Provide the (X, Y) coordinate of the cell's center where the given text is located.  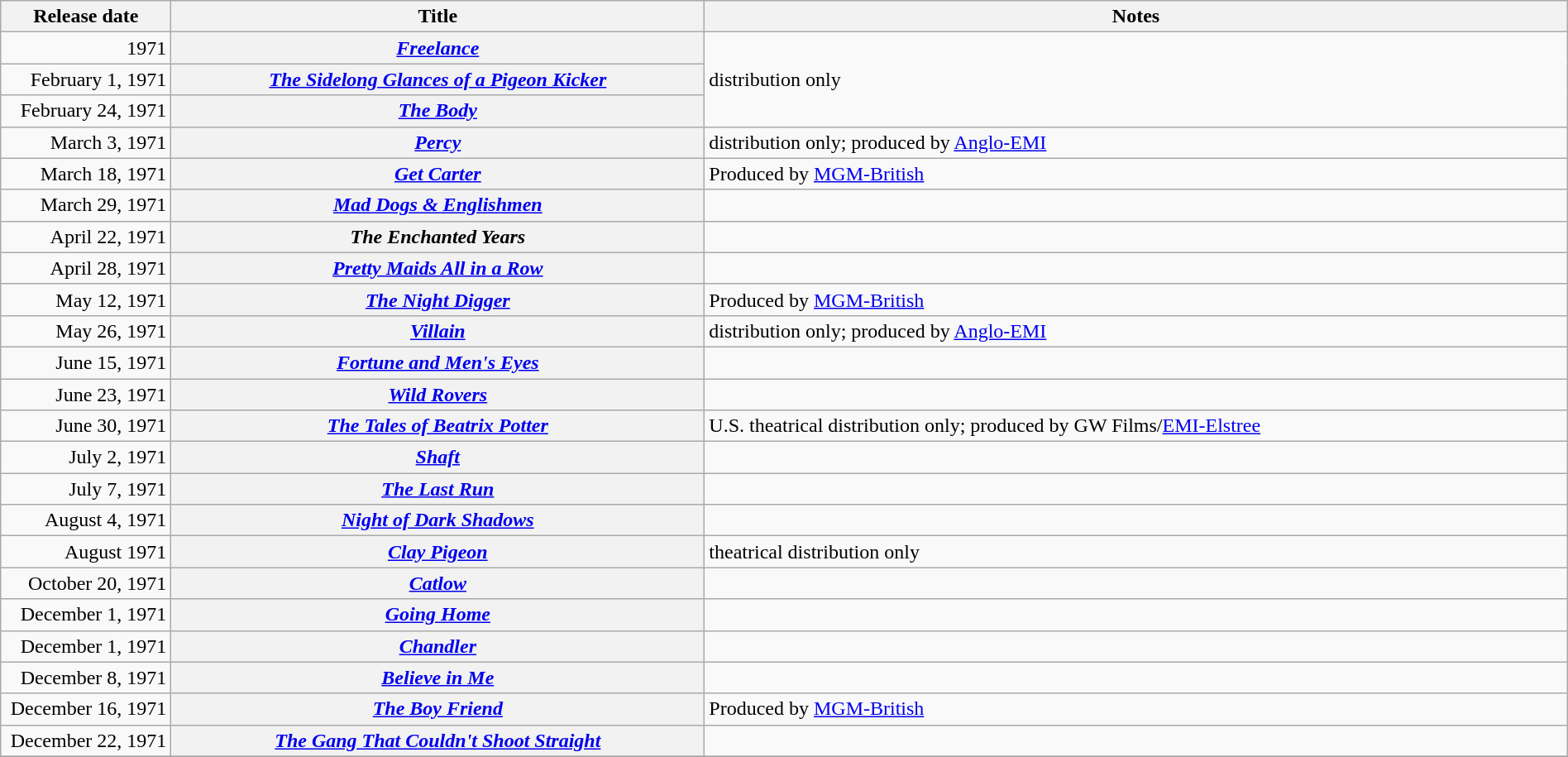
March 18, 1971 (86, 174)
Mad Dogs & Englishmen (438, 205)
Title (438, 17)
July 7, 1971 (86, 489)
Shaft (438, 458)
The Boy Friend (438, 709)
The Tales of Beatrix Potter (438, 426)
Freelance (438, 48)
Believe in Me (438, 678)
The Sidelong Glances of a Pigeon Kicker (438, 79)
The Last Run (438, 489)
December 8, 1971 (86, 678)
July 2, 1971 (86, 458)
Catlow (438, 583)
May 12, 1971 (86, 299)
February 1, 1971 (86, 79)
April 28, 1971 (86, 268)
June 30, 1971 (86, 426)
Going Home (438, 615)
Chandler (438, 646)
Villain (438, 331)
December 16, 1971 (86, 709)
Percy (438, 142)
Wild Rovers (438, 395)
June 15, 1971 (86, 362)
February 24, 1971 (86, 111)
December 22, 1971 (86, 740)
March 3, 1971 (86, 142)
Fortune and Men's Eyes (438, 362)
distribution only (1136, 79)
August 1971 (86, 552)
Pretty Maids All in a Row (438, 268)
U.S. theatrical distribution only; produced by GW Films/EMI-Elstree (1136, 426)
August 4, 1971 (86, 520)
Release date (86, 17)
The Gang That Couldn't Shoot Straight (438, 740)
April 22, 1971 (86, 237)
1971 (86, 48)
theatrical distribution only (1136, 552)
October 20, 1971 (86, 583)
March 29, 1971 (86, 205)
June 23, 1971 (86, 395)
The Night Digger (438, 299)
The Enchanted Years (438, 237)
Notes (1136, 17)
The Body (438, 111)
Night of Dark Shadows (438, 520)
Get Carter (438, 174)
May 26, 1971 (86, 331)
Clay Pigeon (438, 552)
